For the text-containing cell, return its midpoint in [x, y] coordinate format. 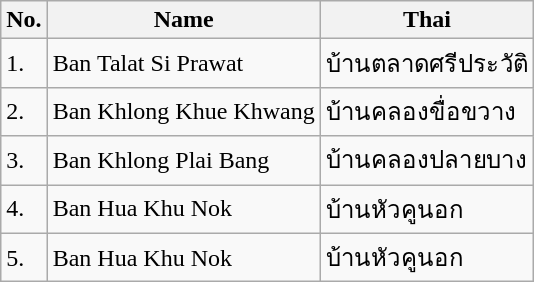
1. [24, 64]
Ban Khlong Plai Bang [184, 160]
4. [24, 208]
บ้านตลาดศรีประวัติ [427, 64]
บ้านคลองขื่อขวาง [427, 112]
3. [24, 160]
Thai [427, 20]
5. [24, 258]
Ban Talat Si Prawat [184, 64]
Name [184, 20]
No. [24, 20]
2. [24, 112]
บ้านคลองปลายบาง [427, 160]
Ban Khlong Khue Khwang [184, 112]
